Capture the cell that displays the provided text and extract its [x, y] central coordinate. 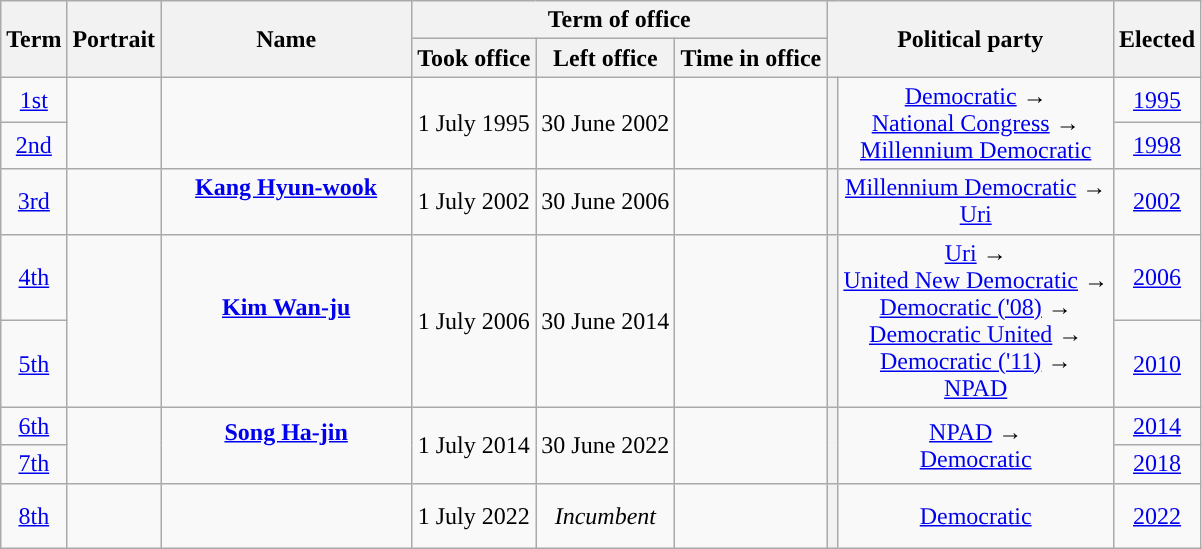
2022 [1158, 516]
2014 [1158, 426]
Term of office [620, 20]
Song Ha-jin [286, 445]
1 July 2014 [474, 445]
1 July 2002 [474, 202]
6th [34, 426]
2002 [1158, 202]
30 June 2006 [606, 202]
Uri →United New Democratic →Democratic ('08) →Democratic United →Democratic ('11) →NPAD [976, 320]
8th [34, 516]
Time in office [751, 58]
2018 [1158, 464]
1995 [1158, 100]
Democratic →National Congress →Millennium Democratic [976, 123]
30 June 2002 [606, 123]
1 July 2022 [474, 516]
30 June 2022 [606, 445]
Kang Hyun-wook [286, 202]
2nd [34, 146]
2010 [1158, 364]
Millennium Democratic →Uri [976, 202]
Left office [606, 58]
NPAD →Democratic [976, 445]
2006 [1158, 278]
1 July 2006 [474, 320]
1 July 1995 [474, 123]
4th [34, 278]
7th [34, 464]
Portrait [114, 39]
Political party [970, 39]
Took office [474, 58]
Democratic [976, 516]
Term [34, 39]
Name [286, 39]
Kim Wan-ju [286, 320]
1998 [1158, 146]
1st [34, 100]
Elected [1158, 39]
30 June 2014 [606, 320]
Incumbent [606, 516]
5th [34, 364]
3rd [34, 202]
